For the text-containing cell, return its midpoint in [x, y] coordinate format. 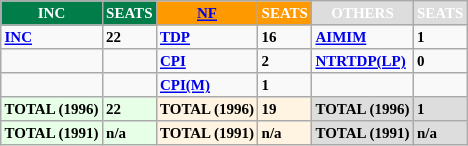
NTRTDP(LP) [363, 61]
TDP [207, 37]
0 [440, 61]
AIMIM [363, 37]
NF [207, 13]
16 [285, 37]
CPI [207, 61]
CPI(M) [207, 85]
2 [285, 61]
19 [285, 109]
OTHERS [363, 13]
